Find where the given text appears and provide that cell's center as (X, Y) coordinate. 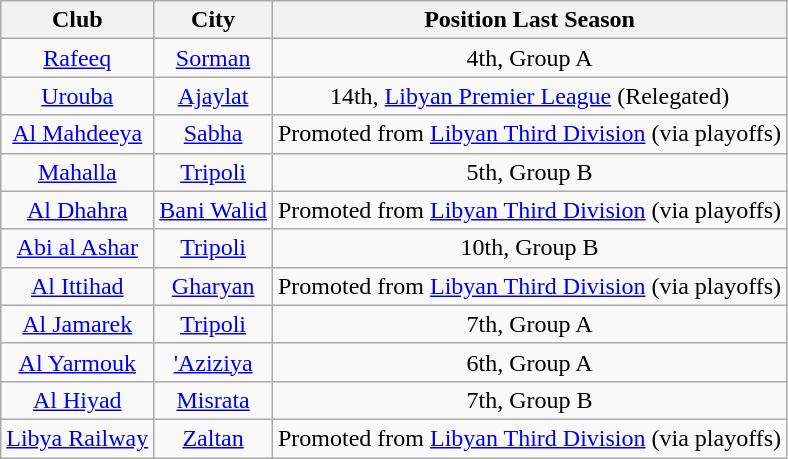
10th, Group B (529, 248)
Sorman (214, 58)
'Aziziya (214, 362)
Al Ittihad (78, 286)
Al Jamarek (78, 324)
Mahalla (78, 172)
Sabha (214, 134)
Al Yarmouk (78, 362)
Position Last Season (529, 20)
Misrata (214, 400)
5th, Group B (529, 172)
Bani Walid (214, 210)
City (214, 20)
6th, Group A (529, 362)
Abi al Ashar (78, 248)
Al Dhahra (78, 210)
Al Mahdeeya (78, 134)
Libya Railway (78, 438)
4th, Group A (529, 58)
Urouba (78, 96)
14th, Libyan Premier League (Relegated) (529, 96)
7th, Group A (529, 324)
Rafeeq (78, 58)
Club (78, 20)
Al Hiyad (78, 400)
Gharyan (214, 286)
Zaltan (214, 438)
7th, Group B (529, 400)
Ajaylat (214, 96)
